Pinpoint the cell where the given text exists, returning its [X, Y] midpoint coordinate. 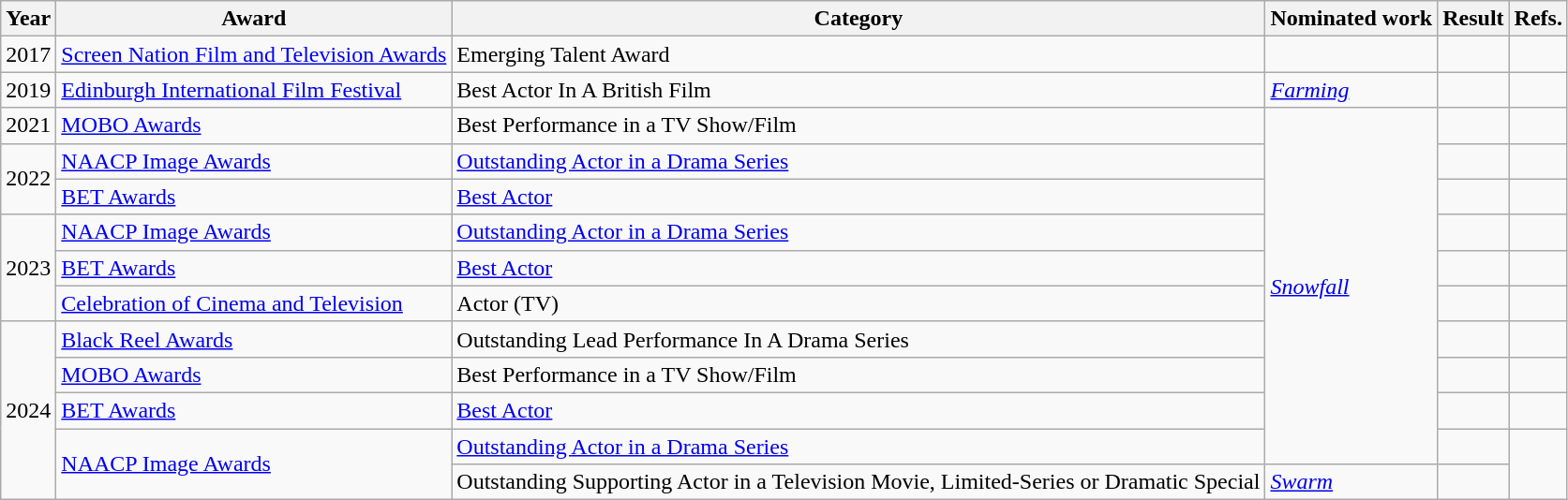
Actor (TV) [859, 303]
Edinburgh International Film Festival [254, 90]
2024 [28, 410]
Refs. [1538, 19]
Celebration of Cinema and Television [254, 303]
Screen Nation Film and Television Awards [254, 54]
2019 [28, 90]
2017 [28, 54]
Result [1473, 19]
Outstanding Supporting Actor in a Television Movie, Limited-Series or Dramatic Special [859, 482]
2021 [28, 125]
Emerging Talent Award [859, 54]
Swarm [1351, 482]
2022 [28, 179]
Year [28, 19]
Award [254, 19]
Best Actor In A British Film [859, 90]
Black Reel Awards [254, 339]
Outstanding Lead Performance In A Drama Series [859, 339]
2023 [28, 268]
Nominated work [1351, 19]
Category [859, 19]
Farming [1351, 90]
Snowfall [1351, 287]
